Extract the [X, Y] coordinate from the center of the cell holding the provided text.  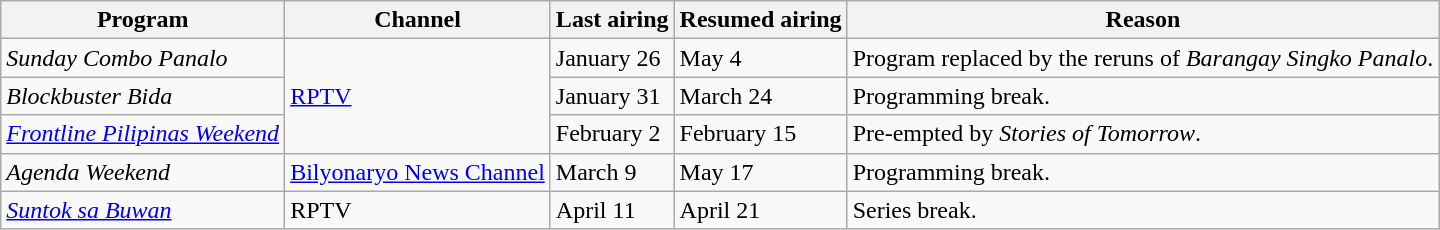
April 11 [612, 210]
Bilyonaryo News Channel [418, 172]
Program [143, 20]
May 17 [760, 172]
Blockbuster Bida [143, 96]
February 2 [612, 134]
Sunday Combo Panalo [143, 58]
Resumed airing [760, 20]
March 9 [612, 172]
January 31 [612, 96]
Series break. [1143, 210]
March 24 [760, 96]
Reason [1143, 20]
February 15 [760, 134]
May 4 [760, 58]
Program replaced by the reruns of Barangay Singko Panalo. [1143, 58]
April 21 [760, 210]
Channel [418, 20]
January 26 [612, 58]
Last airing [612, 20]
Pre-empted by Stories of Tomorrow. [1143, 134]
Suntok sa Buwan [143, 210]
Frontline Pilipinas Weekend [143, 134]
Agenda Weekend [143, 172]
